From the cell containing the given text, extract its center point as (X, Y) coordinate. 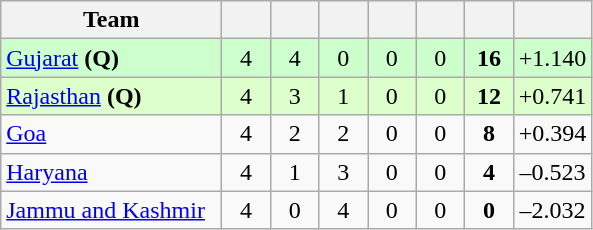
Goa (112, 134)
+1.140 (552, 58)
12 (490, 96)
8 (490, 134)
16 (490, 58)
–2.032 (552, 210)
Rajasthan (Q) (112, 96)
Jammu and Kashmir (112, 210)
+0.394 (552, 134)
Haryana (112, 172)
Team (112, 20)
–0.523 (552, 172)
Gujarat (Q) (112, 58)
+0.741 (552, 96)
